Extract the (X, Y) coordinate from the center of the cell holding the provided text.  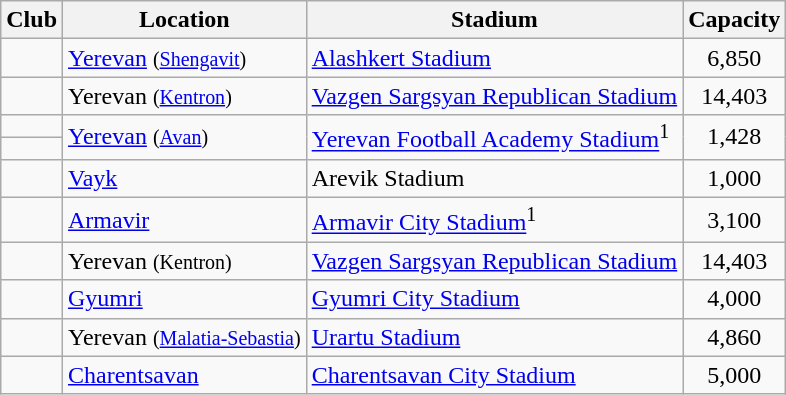
1,000 (734, 178)
1,428 (734, 138)
Yerevan (Avan) (185, 138)
4,860 (734, 337)
Arevik Stadium (494, 178)
Alashkert Stadium (494, 58)
Yerevan (Shengavit) (185, 58)
Capacity (734, 20)
Yerevan Football Academy Stadium1 (494, 138)
4,000 (734, 299)
Charentsavan City Stadium (494, 375)
Vayk (185, 178)
Yerevan (Malatia-Sebastia) (185, 337)
Gyumri (185, 299)
Urartu Stadium (494, 337)
Stadium (494, 20)
Armavir City Stadium1 (494, 220)
Charentsavan (185, 375)
5,000 (734, 375)
Gyumri City Stadium (494, 299)
Location (185, 20)
Club (32, 20)
3,100 (734, 220)
Armavir (185, 220)
6,850 (734, 58)
